Locate the cell with the specified text and output its (x, y) center coordinate. 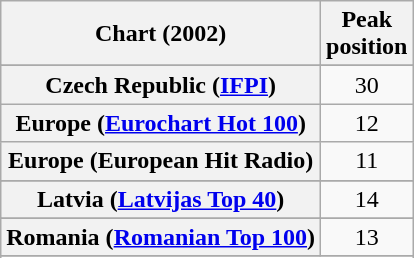
13 (367, 237)
Romania (Romanian Top 100) (161, 237)
Czech Republic (IFPI) (161, 85)
14 (367, 199)
Latvia (Latvijas Top 40) (161, 199)
Peakposition (367, 34)
Chart (2002) (161, 34)
12 (367, 123)
Europe (European Hit Radio) (161, 161)
Europe (Eurochart Hot 100) (161, 123)
30 (367, 85)
11 (367, 161)
